Pinpoint the cell where the given text exists, returning its [X, Y] midpoint coordinate. 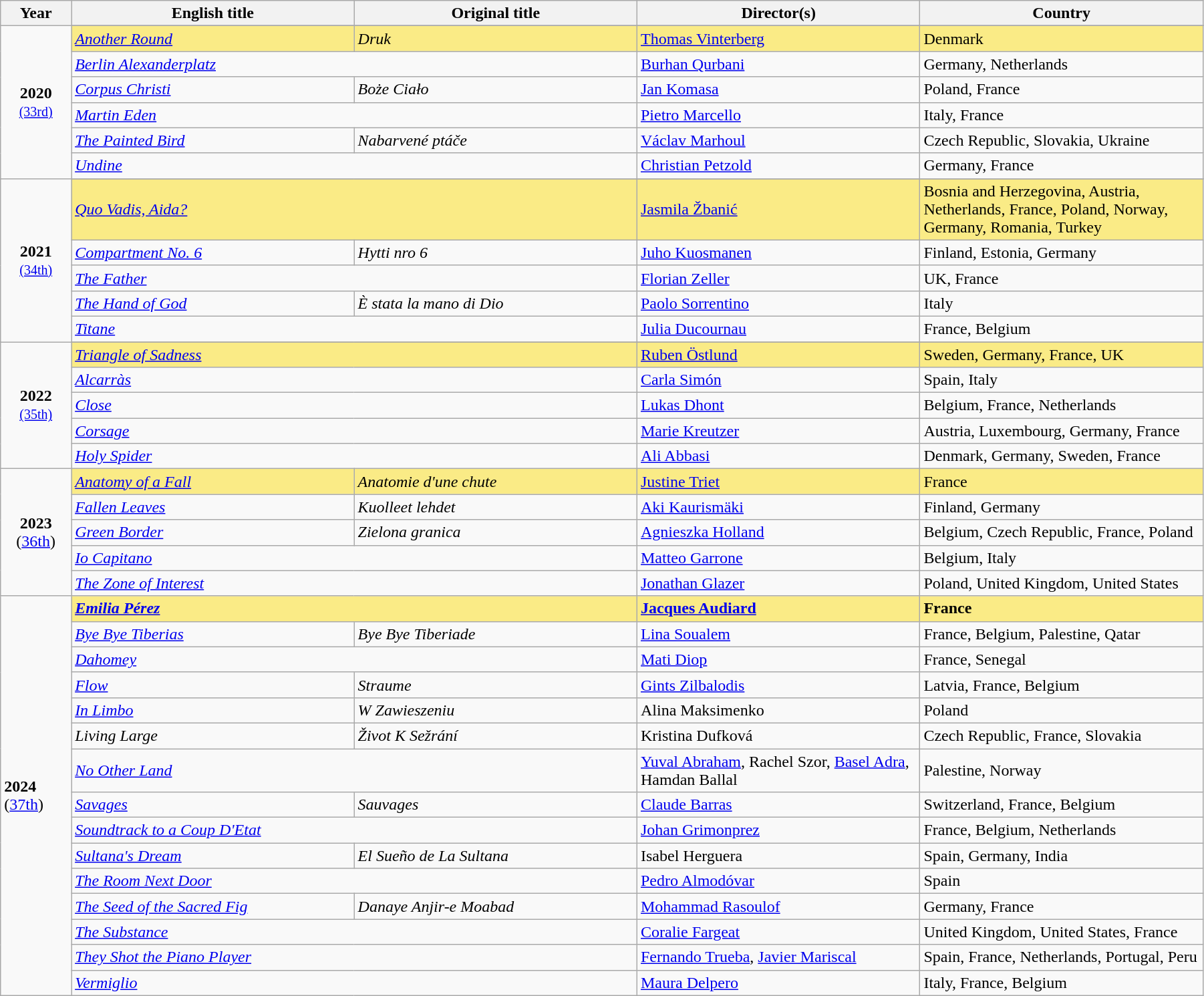
France, Senegal [1062, 659]
France, Belgium [1062, 329]
Palestine, Norway [1062, 770]
Soundtrack to a Coup D'Etat [354, 830]
È stata la mano di Dio [496, 303]
Zielona granica [496, 532]
Kristina Dufková [778, 735]
Poland [1062, 710]
2022(35th) [36, 405]
Corsage [354, 431]
Lina Soualem [778, 634]
Living Large [212, 735]
W Zawieszeniu [496, 710]
Isabel Herguera [778, 856]
Florian Zeller [778, 278]
France, Belgium, Netherlands [1062, 830]
Finland, Germany [1062, 507]
2021(34th) [36, 260]
Juho Kuosmanen [778, 253]
Dahomey [354, 659]
Yuval Abraham, Rachel Szor, Basel Adra, Hamdan Ballal [778, 770]
Poland, France [1062, 90]
Bosnia and Herzegovina, Austria, Netherlands, France, Poland, Norway, Germany, Romania, Turkey [1062, 209]
Mohammad Rasoulof [778, 906]
Belgium, Czech Republic, France, Poland [1062, 532]
Belgium, Italy [1062, 558]
Mati Diop [778, 659]
Corpus Christi [212, 90]
Italy, France [1062, 115]
Director(s) [778, 13]
Czech Republic, France, Slovakia [1062, 735]
The Substance [354, 932]
Thomas Vinterberg [778, 39]
Jonathan Glazer [778, 583]
The Painted Bird [212, 140]
Germany, Netherlands [1062, 64]
Maura Delpero [778, 983]
Paolo Sorrentino [778, 303]
Alcarràs [354, 380]
Fallen Leaves [212, 507]
The Zone of Interest [354, 583]
Alina Maksimenko [778, 710]
The Father [354, 278]
Quo Vadis, Aida? [354, 209]
Bye Bye Tiberias [212, 634]
El Sueño de La Sultana [496, 856]
Spain [1062, 881]
Burhan Qurbani [778, 64]
Berlin Alexanderplatz [354, 64]
Vermiglio [354, 983]
Ali Abbasi [778, 456]
Lukas Dhont [778, 405]
Sauvages [496, 805]
Aki Kaurismäki [778, 507]
Compartment No. 6 [212, 253]
Triangle of Sadness [354, 355]
Druk [496, 39]
Jacques Audiard [778, 609]
Pedro Almodóvar [778, 881]
2023(36th) [36, 532]
Václav Marhoul [778, 140]
Claude Barras [778, 805]
Czech Republic, Slovakia, Ukraine [1062, 140]
Italy, France, Belgium [1062, 983]
English title [212, 13]
They Shot the Piano Player [354, 957]
Christian Petzold [778, 166]
Titane [354, 329]
Bye Bye Tiberiade [496, 634]
Year [36, 13]
Hytti nro 6 [496, 253]
Switzerland, France, Belgium [1062, 805]
Julia Ducournau [778, 329]
Finland, Estonia, Germany [1062, 253]
2024(37th) [36, 796]
Spain, Germany, India [1062, 856]
UK, France [1062, 278]
Flow [212, 685]
Martin Eden [354, 115]
Justine Triet [778, 482]
Belgium, France, Netherlands [1062, 405]
Latvia, France, Belgium [1062, 685]
Denmark [1062, 39]
Straume [496, 685]
Anatomie d'une chute [496, 482]
The Hand of God [212, 303]
Boże Ciało [496, 90]
Emilia Pérez [354, 609]
Kuolleet lehdet [496, 507]
Holy Spider [354, 456]
Johan Grimonprez [778, 830]
Poland, United Kingdom, United States [1062, 583]
Carla Simón [778, 380]
The Room Next Door [354, 881]
The Seed of the Sacred Fig [212, 906]
Denmark, Germany, Sweden, France [1062, 456]
In Limbo [212, 710]
Agnieszka Holland [778, 532]
Ruben Östlund [778, 355]
Close [354, 405]
Sweden, Germany, France, UK [1062, 355]
Undine [354, 166]
Pietro Marcello [778, 115]
Nabarvené ptáče [496, 140]
Fernando Trueba, Javier Mariscal [778, 957]
Green Border [212, 532]
United Kingdom, United States, France [1062, 932]
Savages [212, 805]
Anatomy of a Fall [212, 482]
Gints Zilbalodis [778, 685]
No Other Land [354, 770]
Jasmila Žbanić [778, 209]
Io Capitano [354, 558]
Another Round [212, 39]
Coralie Fargeat [778, 932]
Country [1062, 13]
Marie Kreutzer [778, 431]
France, Belgium, Palestine, Qatar [1062, 634]
Sultana's Dream [212, 856]
Italy [1062, 303]
Austria, Luxembourg, Germany, France [1062, 431]
Danaye Anjir-e Moabad [496, 906]
Matteo Garrone [778, 558]
Spain, France, Netherlands, Portugal, Peru [1062, 957]
Jan Komasa [778, 90]
Spain, Italy [1062, 380]
Original title [496, 13]
Život K Sežrání [496, 735]
2020(33rd) [36, 102]
